Extract the (X, Y) coordinate from the center of the cell holding the provided text.  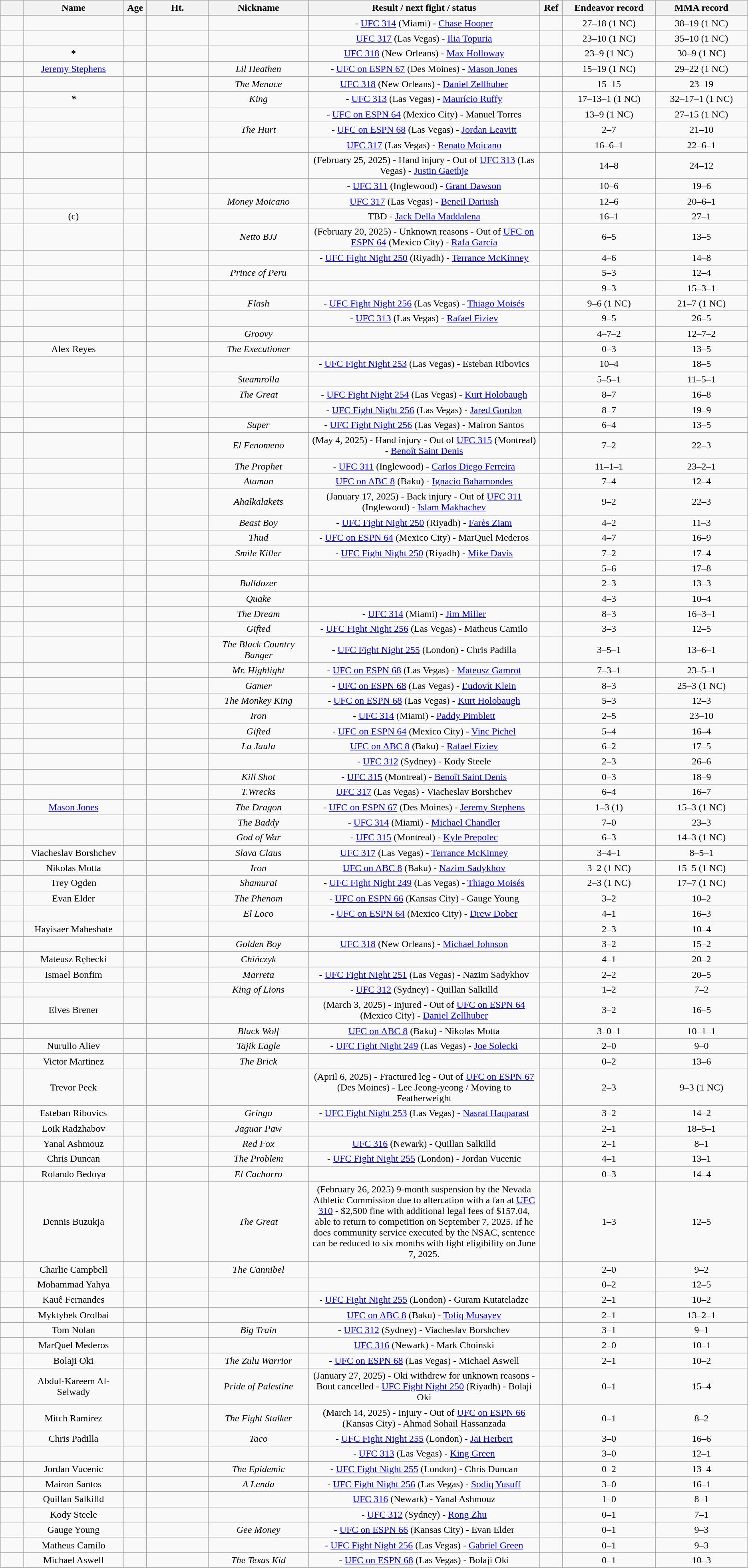
La Jaula (258, 746)
Bulldozer (258, 583)
15–3 (1 NC) (702, 807)
21–7 (1 NC) (702, 303)
Chińczyk (258, 959)
El Loco (258, 913)
Mateusz Rębecki (74, 959)
(March 3, 2025) - Injured - Out of UFC on ESPN 64 (Mexico City) - Daniel Zellhuber (424, 1010)
Name (74, 8)
11–3 (702, 523)
King of Lions (258, 990)
3–0–1 (609, 1031)
Loik Radzhabov (74, 1128)
Jaguar Paw (258, 1128)
- UFC on ESPN 68 (Las Vegas) - Kurt Holobaugh (424, 700)
20–6–1 (702, 201)
Super (258, 425)
13–4 (702, 1469)
Jordan Vucenic (74, 1469)
- UFC Fight Night 255 (London) - Jordan Vucenic (424, 1159)
8–2 (702, 1418)
Nurullo Aliev (74, 1046)
- UFC 314 (Miami) - Paddy Pimblett (424, 716)
9–6 (1 NC) (609, 303)
The Dream (258, 614)
Gringo (258, 1113)
Kody Steele (74, 1514)
9–1 (702, 1330)
God of War (258, 838)
1–3 (1) (609, 807)
17–4 (702, 553)
12–3 (702, 700)
Dennis Buzukja (74, 1222)
- UFC Fight Night 250 (Riyadh) - Farès Ziam (424, 523)
Ref (551, 8)
- UFC 312 (Sydney) - Viacheslav Borshchev (424, 1330)
(March 14, 2025) - Injury - Out of UFC on ESPN 66 (Kansas City) - Ahmad Sohail Hassanzada (424, 1418)
(February 25, 2025) - Hand injury - Out of UFC 313 (Las Vegas) - Justin Gaethje (424, 165)
The Cannibel (258, 1269)
The Prophet (258, 466)
6–2 (609, 746)
- UFC on ESPN 68 (Las Vegas) - Michael Aswell (424, 1361)
UFC 317 (Las Vegas) - Terrance McKinney (424, 853)
Quake (258, 599)
Myktybek Orolbai (74, 1315)
Bolaji Oki (74, 1361)
Chris Duncan (74, 1159)
16–6 (702, 1439)
10–6 (609, 186)
Nickname (258, 8)
14–2 (702, 1113)
3–4–1 (609, 853)
Gee Money (258, 1530)
20–5 (702, 975)
Matheus Camilo (74, 1545)
UFC 317 (Las Vegas) - Beneil Dariush (424, 201)
3–5–1 (609, 650)
13–6–1 (702, 650)
7–1 (702, 1514)
- UFC on ESPN 66 (Kansas City) - Gauge Young (424, 898)
- UFC on ESPN 68 (Las Vegas) - Bolaji Oki (424, 1560)
- UFC Fight Night 256 (Las Vegas) - Jared Gordon (424, 410)
23–9 (1 NC) (609, 54)
A Lenda (258, 1484)
El Fenomeno (258, 445)
MarQuel Mederos (74, 1345)
Tom Nolan (74, 1330)
Money Moicano (258, 201)
The Fight Stalker (258, 1418)
Steamrolla (258, 379)
Golden Boy (258, 944)
- UFC Fight Night 255 (London) - Jai Herbert (424, 1439)
- UFC on ESPN 64 (Mexico City) - Vinc Pichel (424, 731)
Jeremy Stephens (74, 69)
13–2–1 (702, 1315)
15–3–1 (702, 288)
MMA record (702, 8)
UFC on ABC 8 (Baku) - Nazim Sadykhov (424, 868)
The Problem (258, 1159)
Beast Boy (258, 523)
Charlie Campbell (74, 1269)
The Epidemic (258, 1469)
6–5 (609, 237)
16–5 (702, 1010)
4–7 (609, 538)
23–3 (702, 822)
- UFC Fight Night 255 (London) - Chris Duncan (424, 1469)
Evan Elder (74, 898)
2–5 (609, 716)
Red Fox (258, 1144)
16–3–1 (702, 614)
Hayisaer Maheshate (74, 929)
9–3 (1 NC) (702, 1087)
- UFC 313 (Las Vegas) - King Green (424, 1454)
- UFC Fight Night 256 (Las Vegas) - Sodiq Yusuff (424, 1484)
- UFC on ESPN 68 (Las Vegas) - Mateusz Gamrot (424, 670)
Big Train (258, 1330)
The Hurt (258, 129)
- UFC Fight Night 254 (Las Vegas) - Kurt Holobaugh (424, 394)
Ataman (258, 482)
Chris Padilla (74, 1439)
3–3 (609, 629)
11–5–1 (702, 379)
- UFC Fight Night 250 (Riyadh) - Mike Davis (424, 553)
27–18 (1 NC) (609, 23)
- UFC 313 (Las Vegas) - Maurício Ruffy (424, 99)
Age (135, 8)
- UFC Fight Night 255 (London) - Guram Kutateladze (424, 1299)
23–10 (1 NC) (609, 38)
Taco (258, 1439)
Trey Ogden (74, 883)
Esteban Ribovics (74, 1113)
The Monkey King (258, 700)
32–17–1 (1 NC) (702, 99)
23–5–1 (702, 670)
13–3 (702, 583)
18–5–1 (702, 1128)
El Cachorro (258, 1174)
24–12 (702, 165)
19–9 (702, 410)
4–6 (609, 258)
(May 4, 2025) - Hand injury - Out of UFC 315 (Montreal) - Benoît Saint Denis (424, 445)
- UFC 312 (Sydney) - Quillan Salkilld (424, 990)
UFC 317 (Las Vegas) - Renato Moicano (424, 145)
4–2 (609, 523)
3–2 (1 NC) (609, 868)
- UFC Fight Night 256 (Las Vegas) - Mairon Santos (424, 425)
15–15 (609, 84)
The Executioner (258, 349)
26–5 (702, 318)
13–6 (702, 1061)
UFC 316 (Newark) - Mark Choinski (424, 1345)
25–3 (1 NC) (702, 685)
16–8 (702, 394)
(January 27, 2025) - Oki withdrew for unknown reasons - Bout cancelled - UFC Fight Night 250 (Riyadh) - Bolaji Oki (424, 1387)
- UFC 313 (Las Vegas) - Rafael Fiziev (424, 318)
- UFC Fight Night 249 (Las Vegas) - Thiago Moisés (424, 883)
Elves Brener (74, 1010)
The Baddy (258, 822)
- UFC 314 (Miami) - Chase Hooper (424, 23)
5–6 (609, 568)
T.Wrecks (258, 792)
10–3 (702, 1560)
7–4 (609, 482)
The Texas Kid (258, 1560)
17–7 (1 NC) (702, 883)
Victor Martinez (74, 1061)
- UFC 314 (Miami) - Michael Chandler (424, 822)
UFC 318 (New Orleans) - Daniel Zellhuber (424, 84)
- UFC Fight Night 253 (Las Vegas) - Esteban Ribovics (424, 364)
Black Wolf (258, 1031)
UFC on ABC 8 (Baku) - Nikolas Motta (424, 1031)
Mohammad Yahya (74, 1284)
23–2–1 (702, 466)
Mr. Highlight (258, 670)
4–3 (609, 599)
(January 17, 2025) - Back injury - Out of UFC 311 (Inglewood) - Islam Makhachev (424, 502)
- UFC 315 (Montreal) - Kyle Prepolec (424, 838)
Viacheslav Borshchev (74, 853)
UFC on ABC 8 (Baku) - Rafael Fiziev (424, 746)
Netto BJJ (258, 237)
5–5–1 (609, 379)
The Black Country Banger (258, 650)
12–7–2 (702, 334)
27–15 (1 NC) (702, 114)
Kill Shot (258, 777)
2–3 (1 NC) (609, 883)
30–9 (1 NC) (702, 54)
23–19 (702, 84)
2–7 (609, 129)
1–0 (609, 1499)
- UFC on ESPN 64 (Mexico City) - Manuel Torres (424, 114)
King (258, 99)
- UFC Fight Night 251 (Las Vegas) - Nazim Sadykhov (424, 975)
UFC 317 (Las Vegas) - Viacheslav Borshchev (424, 792)
- UFC Fight Night 253 (Las Vegas) - Nasrat Haqparast (424, 1113)
21–10 (702, 129)
- UFC Fight Night 256 (Las Vegas) - Thiago Moisés (424, 303)
- UFC on ESPN 67 (Des Moines) - Jeremy Stephens (424, 807)
17–8 (702, 568)
- UFC on ESPN 66 (Kansas City) - Evan Elder (424, 1530)
16–4 (702, 731)
- UFC Fight Night 255 (London) - Chris Padilla (424, 650)
18–9 (702, 777)
The Menace (258, 84)
38–19 (1 NC) (702, 23)
16–9 (702, 538)
- UFC on ESPN 64 (Mexico City) - Drew Dober (424, 913)
Pride of Palestine (258, 1387)
- UFC 311 (Inglewood) - Carlos Diego Ferreira (424, 466)
Endeavor record (609, 8)
TBD - Jack Della Maddalena (424, 217)
- UFC 312 (Sydney) - Kody Steele (424, 762)
12–1 (702, 1454)
- UFC Fight Night 256 (Las Vegas) - Gabriel Green (424, 1545)
Nikolas Motta (74, 868)
13–1 (702, 1159)
Thud (258, 538)
Ht. (177, 8)
11–1–1 (609, 466)
Yanal Ashmouz (74, 1144)
18–5 (702, 364)
UFC on ABC 8 (Baku) - Ignacio Bahamondes (424, 482)
Groovy (258, 334)
7–0 (609, 822)
10–1 (702, 1345)
- UFC 312 (Sydney) - Rong Zhu (424, 1514)
Shamurai (258, 883)
Mitch Ramirez (74, 1418)
The Brick (258, 1061)
(c) (74, 217)
- UFC Fight Night 256 (Las Vegas) - Matheus Camilo (424, 629)
2–2 (609, 975)
1–3 (609, 1222)
9–0 (702, 1046)
Prince of Peru (258, 273)
Smile Killer (258, 553)
- UFC on ESPN 68 (Las Vegas) - Ľudovít Klein (424, 685)
- UFC on ESPN 67 (Des Moines) - Mason Jones (424, 69)
4–7–2 (609, 334)
Alex Reyes (74, 349)
Flash (258, 303)
UFC 318 (New Orleans) - Michael Johnson (424, 944)
27–1 (702, 217)
29–22 (1 NC) (702, 69)
The Phenom (258, 898)
Result / next fight / status (424, 8)
Mairon Santos (74, 1484)
15–5 (1 NC) (702, 868)
Abdul-Kareem Al-Selwady (74, 1387)
14–4 (702, 1174)
15–2 (702, 944)
7–3–1 (609, 670)
UFC 316 (Newark) - Yanal Ashmouz (424, 1499)
Tajik Eagle (258, 1046)
6–3 (609, 838)
Ahalkalakets (258, 502)
15–4 (702, 1387)
- UFC on ESPN 64 (Mexico City) - MarQuel Mederos (424, 538)
10–1–1 (702, 1031)
12–6 (609, 201)
20–2 (702, 959)
- UFC Fight Night 249 (Las Vegas) - Joe Solecki (424, 1046)
23–10 (702, 716)
Slava Claus (258, 853)
35–10 (1 NC) (702, 38)
5–4 (609, 731)
- UFC Fight Night 250 (Riyadh) - Terrance McKinney (424, 258)
17–13–1 (1 NC) (609, 99)
UFC 316 (Newark) - Quillan Salkilld (424, 1144)
8–5–1 (702, 853)
14–3 (1 NC) (702, 838)
26–6 (702, 762)
Rolando Bedoya (74, 1174)
UFC 317 (Las Vegas) - Ilia Topuria (424, 38)
1–2 (609, 990)
3–1 (609, 1330)
17–5 (702, 746)
Mason Jones (74, 807)
22–6–1 (702, 145)
(February 20, 2025) - Unknown reasons - Out of UFC on ESPN 64 (Mexico City) - Rafa García (424, 237)
- UFC 314 (Miami) - Jim Miller (424, 614)
Gauge Young (74, 1530)
Gamer (258, 685)
Lil Heathen (258, 69)
- UFC on ESPN 68 (Las Vegas) - Jordan Leavitt (424, 129)
15–19 (1 NC) (609, 69)
UFC 318 (New Orleans) - Max Holloway (424, 54)
(April 6, 2025) - Fractured leg - Out of UFC on ESPN 67 (Des Moines) - Lee Jeong-yeong / Moving to Featherweight (424, 1087)
Ismael Bonfim (74, 975)
13–9 (1 NC) (609, 114)
Michael Aswell (74, 1560)
16–6–1 (609, 145)
- UFC 311 (Inglewood) - Grant Dawson (424, 186)
Quillan Salkilld (74, 1499)
Marreta (258, 975)
16–7 (702, 792)
The Zulu Warrior (258, 1361)
16–3 (702, 913)
19–6 (702, 186)
9–5 (609, 318)
UFC on ABC 8 (Baku) - Tofiq Musayev (424, 1315)
Kauê Fernandes (74, 1299)
Trevor Peek (74, 1087)
- UFC 315 (Montreal) - Benoît Saint Denis (424, 777)
The Dragon (258, 807)
